Pinpoint the cell where the given text exists, returning its (x, y) midpoint coordinate. 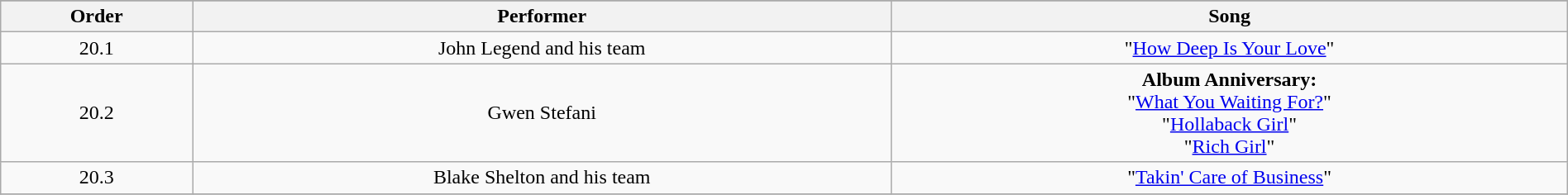
20.2 (97, 112)
Song (1229, 17)
John Legend and his team (543, 48)
"How Deep Is Your Love" (1229, 48)
Order (97, 17)
20.1 (97, 48)
Performer (543, 17)
20.3 (97, 178)
"Takin' Care of Business" (1229, 178)
Gwen Stefani (543, 112)
Blake Shelton and his team (543, 178)
Album Anniversary:"What You Waiting For?""Hollaback Girl""Rich Girl" (1229, 112)
